Detect which cell encompasses the target text, then output its [X, Y] center coordinate. 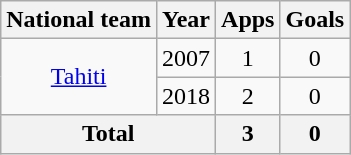
Goals [315, 20]
Apps [248, 20]
National team [79, 20]
2018 [186, 96]
2007 [186, 58]
1 [248, 58]
2 [248, 96]
3 [248, 134]
Total [108, 134]
Year [186, 20]
Tahiti [79, 77]
